Scan for the cell matching the given text and deliver its [X, Y] coordinate at center. 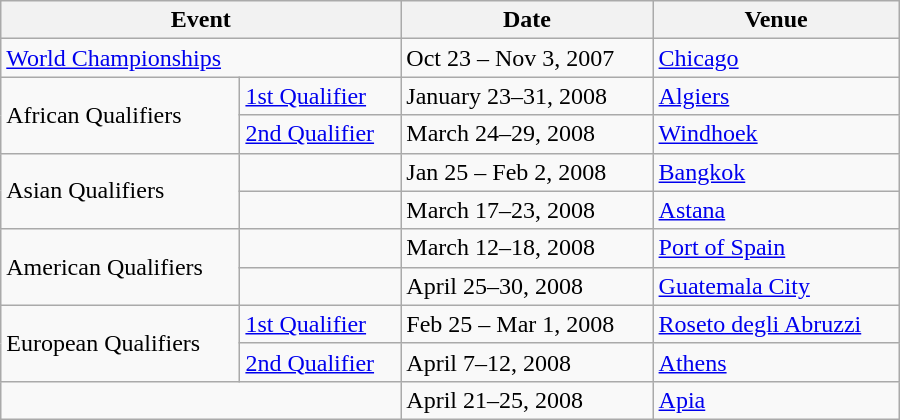
Venue [776, 20]
Bangkok [776, 172]
Roseto degli Abruzzi [776, 324]
Oct 23 – Nov 3, 2007 [527, 58]
January 23–31, 2008 [527, 96]
Chicago [776, 58]
March 17–23, 2008 [527, 210]
Port of Spain [776, 248]
April 21–25, 2008 [527, 400]
Asian Qualifiers [120, 191]
Guatemala City [776, 286]
Athens [776, 362]
World Championships [201, 58]
March 24–29, 2008 [527, 134]
Windhoek [776, 134]
Date [527, 20]
European Qualifiers [120, 343]
Apia [776, 400]
American Qualifiers [120, 267]
March 12–18, 2008 [527, 248]
Algiers [776, 96]
April 25–30, 2008 [527, 286]
Jan 25 – Feb 2, 2008 [527, 172]
Astana [776, 210]
Event [201, 20]
April 7–12, 2008 [527, 362]
Feb 25 – Mar 1, 2008 [527, 324]
African Qualifiers [120, 115]
